Return [x, y] of the center of cell containing provided text 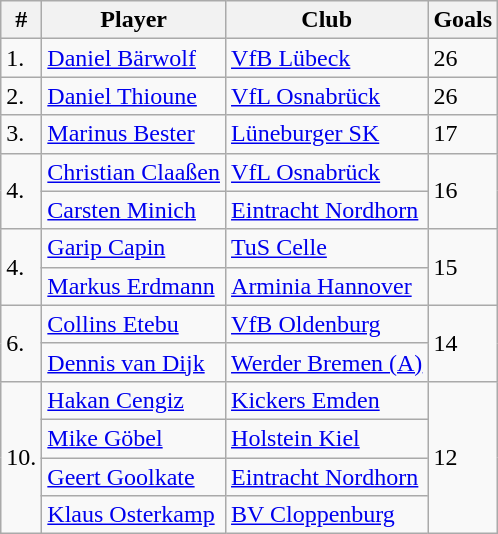
Carsten Minich [134, 210]
15 [463, 267]
Christian Claaßen [134, 172]
Kickers Emden [327, 400]
Arminia Hannover [327, 286]
Club [327, 20]
VfB Lübeck [327, 58]
Player [134, 20]
Collins Etebu [134, 324]
Hakan Cengiz [134, 400]
16 [463, 191]
# [22, 20]
Daniel Bärwolf [134, 58]
Goals [463, 20]
12 [463, 457]
14 [463, 343]
Garip Capin [134, 248]
Werder Bremen (A) [327, 362]
BV Cloppenburg [327, 515]
Holstein Kiel [327, 438]
VfB Oldenburg [327, 324]
TuS Celle [327, 248]
17 [463, 134]
Markus Erdmann [134, 286]
Marinus Bester [134, 134]
6. [22, 343]
10. [22, 457]
3. [22, 134]
Dennis van Dijk [134, 362]
Lüneburger SK [327, 134]
1. [22, 58]
Daniel Thioune [134, 96]
2. [22, 96]
Mike Göbel [134, 438]
Klaus Osterkamp [134, 515]
Geert Goolkate [134, 477]
